Extract the [X, Y] coordinate from the center of the cell holding the provided text.  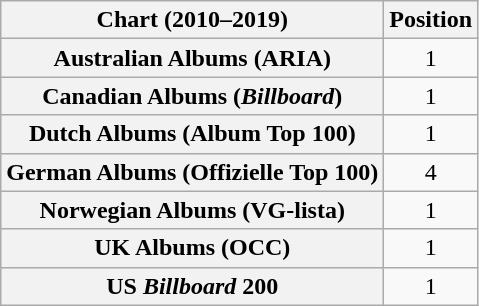
4 [431, 172]
Chart (2010–2019) [192, 20]
Position [431, 20]
Australian Albums (ARIA) [192, 58]
Norwegian Albums (VG-lista) [192, 210]
UK Albums (OCC) [192, 248]
German Albums (Offizielle Top 100) [192, 172]
Dutch Albums (Album Top 100) [192, 134]
Canadian Albums (Billboard) [192, 96]
US Billboard 200 [192, 286]
